Provide the (X, Y) coordinate of the cell's center where the given text is located.  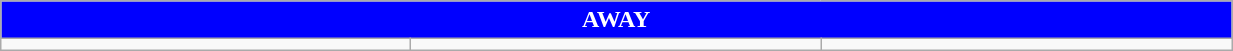
AWAY (616, 20)
